Locate the cell with the specified text and output its (X, Y) center coordinate. 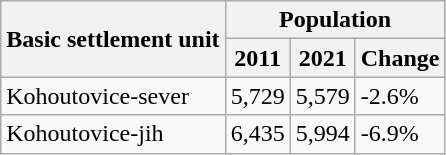
Kohoutovice-sever (113, 96)
5,729 (258, 96)
2021 (322, 58)
2011 (258, 58)
Basic settlement unit (113, 39)
Population (335, 20)
-2.6% (400, 96)
Kohoutovice-jih (113, 134)
5,994 (322, 134)
5,579 (322, 96)
Change (400, 58)
-6.9% (400, 134)
6,435 (258, 134)
